Locate the cell with the specified text and output its [X, Y] center coordinate. 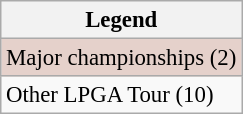
Legend [122, 20]
Other LPGA Tour (10) [122, 95]
Major championships (2) [122, 58]
